Identify which cell holds the provided text, then report its [X, Y] central coordinate. 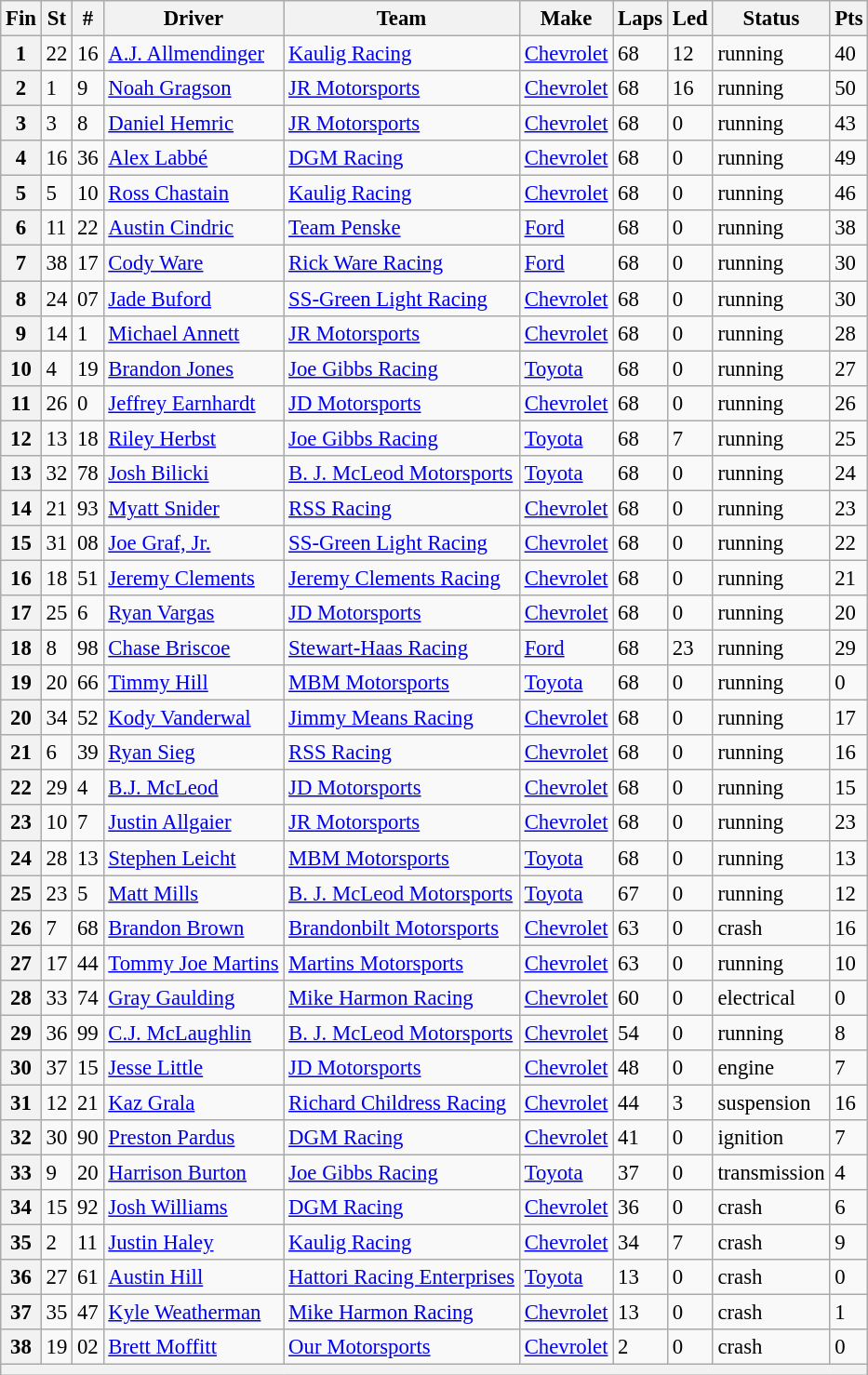
transmission [771, 1173]
Jade Buford [194, 299]
02 [87, 1348]
07 [87, 299]
46 [848, 194]
Led [690, 19]
Preston Pardus [194, 1138]
Kyle Weatherman [194, 1313]
Status [771, 19]
Riley Herbst [194, 438]
08 [87, 543]
Laps [640, 19]
Brandon Brown [194, 928]
Noah Gragson [194, 88]
Timmy Hill [194, 683]
54 [640, 1033]
Jeffrey Earnhardt [194, 403]
Rick Ware Racing [402, 263]
Michael Annett [194, 333]
49 [848, 158]
40 [848, 54]
Ryan Sieg [194, 753]
Ryan Vargas [194, 613]
Pts [848, 19]
# [87, 19]
Brandon Jones [194, 368]
Richard Childress Racing [402, 1102]
50 [848, 88]
Jimmy Means Racing [402, 718]
Justin Allgaier [194, 823]
Austin Hill [194, 1277]
Team Penske [402, 228]
Josh Bilicki [194, 474]
90 [87, 1138]
51 [87, 578]
Brandonbilt Motorsports [402, 928]
engine [771, 1068]
C.J. McLaughlin [194, 1033]
41 [640, 1138]
Kaz Grala [194, 1102]
Chase Briscoe [194, 648]
Myatt Snider [194, 508]
Our Motorsports [402, 1348]
67 [640, 893]
43 [848, 124]
74 [87, 998]
A.J. Allmendinger [194, 54]
electrical [771, 998]
Austin Cindric [194, 228]
Team [402, 19]
Stewart-Haas Racing [402, 648]
92 [87, 1208]
suspension [771, 1102]
Brett Moffitt [194, 1348]
Alex Labbé [194, 158]
Joe Graf, Jr. [194, 543]
52 [87, 718]
St [56, 19]
Martins Motorsports [402, 963]
Jesse Little [194, 1068]
47 [87, 1313]
Make [566, 19]
Fin [21, 19]
Driver [194, 19]
Stephen Leicht [194, 858]
Ross Chastain [194, 194]
Josh Williams [194, 1208]
Hattori Racing Enterprises [402, 1277]
Cody Ware [194, 263]
ignition [771, 1138]
39 [87, 753]
Matt Mills [194, 893]
Gray Gaulding [194, 998]
60 [640, 998]
Jeremy Clements Racing [402, 578]
48 [640, 1068]
98 [87, 648]
Justin Haley [194, 1243]
Tommy Joe Martins [194, 963]
Daniel Hemric [194, 124]
66 [87, 683]
99 [87, 1033]
Jeremy Clements [194, 578]
78 [87, 474]
93 [87, 508]
Harrison Burton [194, 1173]
B.J. McLeod [194, 788]
61 [87, 1277]
Kody Vanderwal [194, 718]
